Output the [x, y] coordinate of the center of the cell containing the given text.  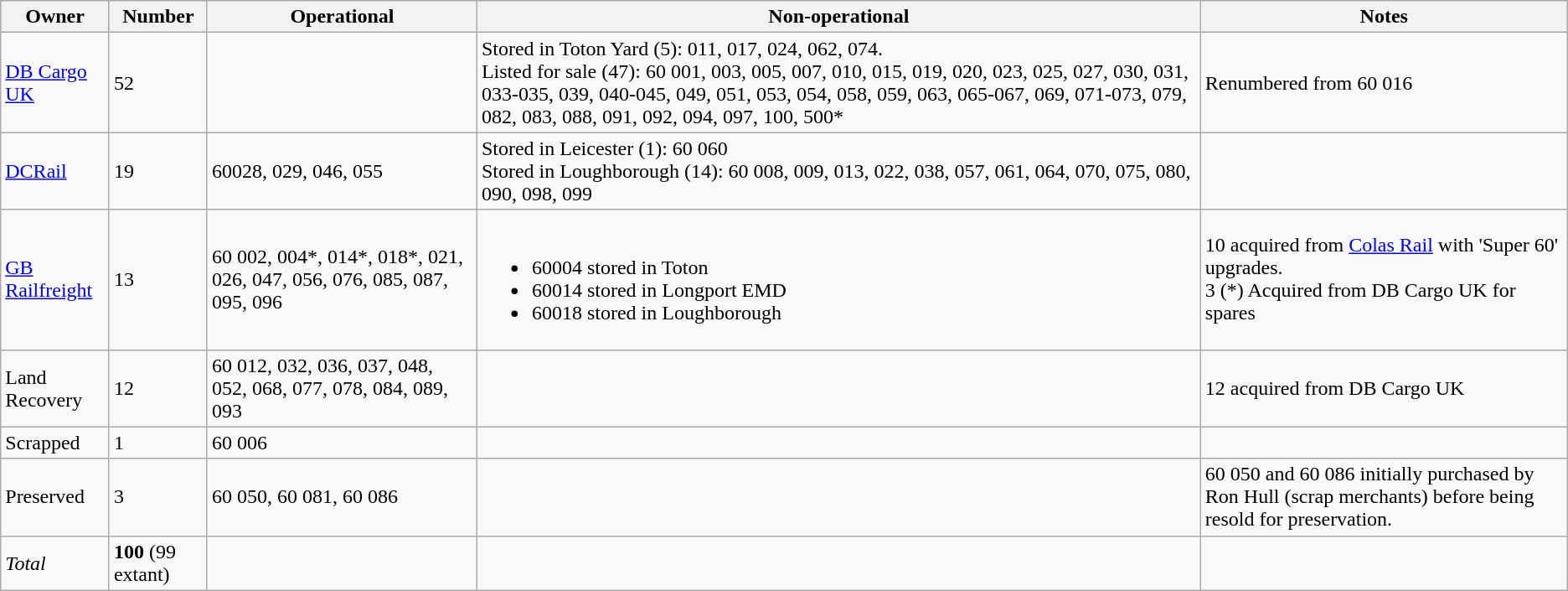
60 050, 60 081, 60 086 [342, 497]
DB Cargo UK [55, 82]
52 [157, 82]
Land Recovery [55, 388]
Stored in Leicester (1): 60 060Stored in Loughborough (14): 60 008, 009, 013, 022, 038, 057, 061, 064, 070, 075, 080, 090, 098, 099 [838, 171]
60004 stored in Toton60014 stored in Longport EMD60018 stored in Loughborough [838, 280]
60 050 and 60 086 initially purchased by Ron Hull (scrap merchants) before being resold for preservation. [1384, 497]
Notes [1384, 17]
3 [157, 497]
1 [157, 443]
60028, 029, 046, 055 [342, 171]
60 012, 032, 036, 037, 048, 052, 068, 077, 078, 084, 089, 093 [342, 388]
60 002, 004*, 014*, 018*, 021, 026, 047, 056, 076, 085, 087, 095, 096 [342, 280]
Renumbered from 60 016 [1384, 82]
60 006 [342, 443]
GB Railfreight [55, 280]
13 [157, 280]
Number [157, 17]
12 [157, 388]
Preserved [55, 497]
100 (99 extant) [157, 563]
Operational [342, 17]
12 acquired from DB Cargo UK [1384, 388]
Total [55, 563]
Scrapped [55, 443]
10 acquired from Colas Rail with 'Super 60' upgrades.3 (*) Acquired from DB Cargo UK for spares [1384, 280]
19 [157, 171]
Non-operational [838, 17]
Owner [55, 17]
DCRail [55, 171]
